Locate the cell with the specified text and output its [x, y] center coordinate. 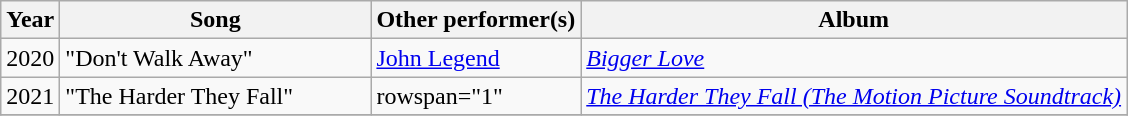
rowspan="1" [476, 96]
The Harder They Fall (The Motion Picture Soundtrack) [854, 96]
"Don't Walk Away" [216, 58]
Song [216, 20]
Album [854, 20]
2021 [30, 96]
"The Harder They Fall" [216, 96]
Year [30, 20]
Other performer(s) [476, 20]
John Legend [476, 58]
Bigger Love [854, 58]
2020 [30, 58]
